For the text-containing cell, return its midpoint in [x, y] coordinate format. 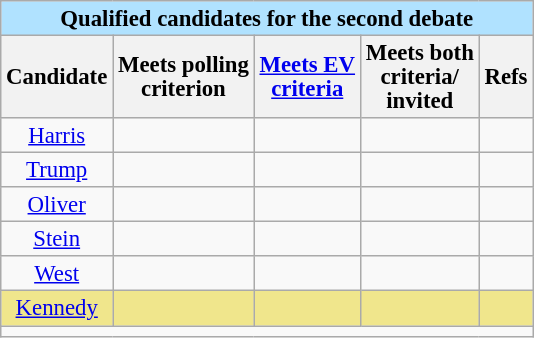
Meets EV criteria [307, 78]
Refs [506, 78]
Meets polling criterion [184, 78]
Candidate [57, 78]
Meets both criteria/invited [420, 78]
Stein [57, 240]
West [57, 274]
Kennedy [57, 308]
Qualified candidates for the second debate [267, 18]
Harris [57, 136]
Trump [57, 170]
Oliver [57, 204]
